Capture the cell that displays the provided text and extract its [X, Y] central coordinate. 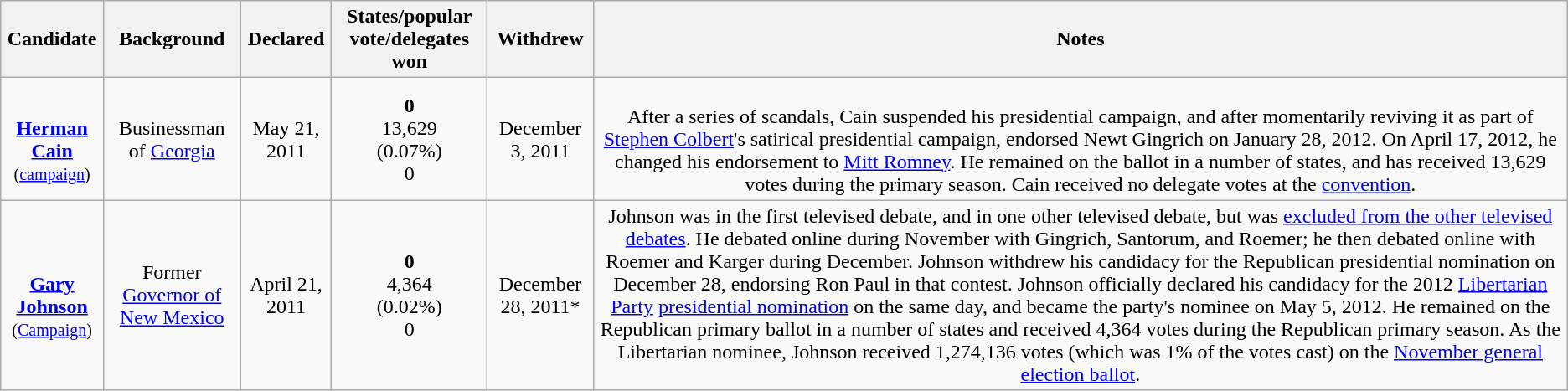
April 21, 2011 [286, 295]
States/popular vote/delegates won [410, 39]
Declared [286, 39]
December 3, 2011 [541, 139]
May 21, 2011 [286, 139]
Herman Cain(campaign) [52, 139]
04,364(0.02%)0 [410, 295]
Notes [1081, 39]
Gary Johnson(Campaign) [52, 295]
Background [172, 39]
Former Governor of New Mexico [172, 295]
Withdrew [541, 39]
Candidate [52, 39]
Businessman of Georgia [172, 139]
December 28, 2011* [541, 295]
013,629(0.07%)0 [410, 139]
